Detect which cell encompasses the target text, then output its (x, y) center coordinate. 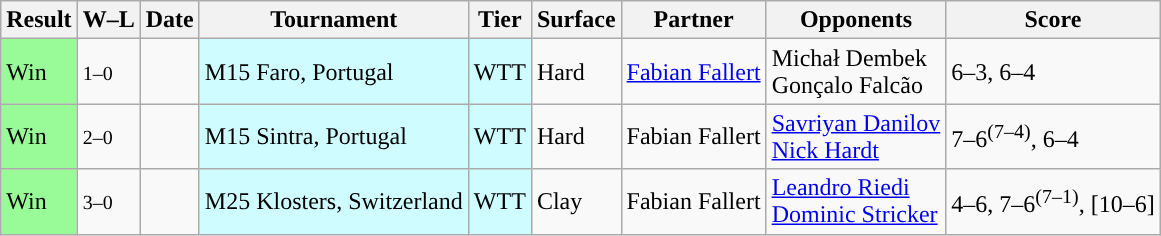
6–3, 6–4 (1053, 72)
M15 Sintra, Portugal (334, 136)
Savriyan Danilov Nick Hardt (856, 136)
3–0 (108, 202)
W–L (108, 20)
Michał Dembek Gonçalo Falcão (856, 72)
Partner (694, 20)
Tournament (334, 20)
Tier (500, 20)
Result (39, 20)
Surface (576, 20)
1–0 (108, 72)
M15 Faro, Portugal (334, 72)
7–6(7–4), 6–4 (1053, 136)
4–6, 7–6(7–1), [10–6] (1053, 202)
Date (170, 20)
Leandro Riedi Dominic Stricker (856, 202)
M25 Klosters, Switzerland (334, 202)
2–0 (108, 136)
Score (1053, 20)
Clay (576, 202)
Opponents (856, 20)
